From the cell containing the given text, extract its center point as (x, y) coordinate. 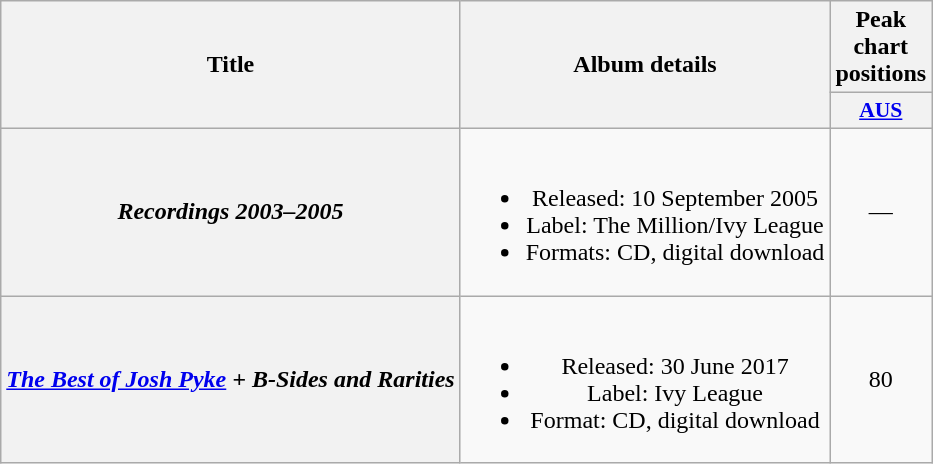
Peak chart positions (881, 47)
— (881, 212)
Album details (645, 65)
Released: 10 September 2005Label: The Million/Ivy LeagueFormats: CD, digital download (645, 212)
The Best of Josh Pyke + B-Sides and Rarities (230, 380)
Recordings 2003–2005 (230, 212)
80 (881, 380)
AUS (881, 111)
Title (230, 65)
Released: 30 June 2017Label: Ivy LeagueFormat: CD, digital download (645, 380)
